Provide the (x, y) coordinate of the cell's center where the given text is located.  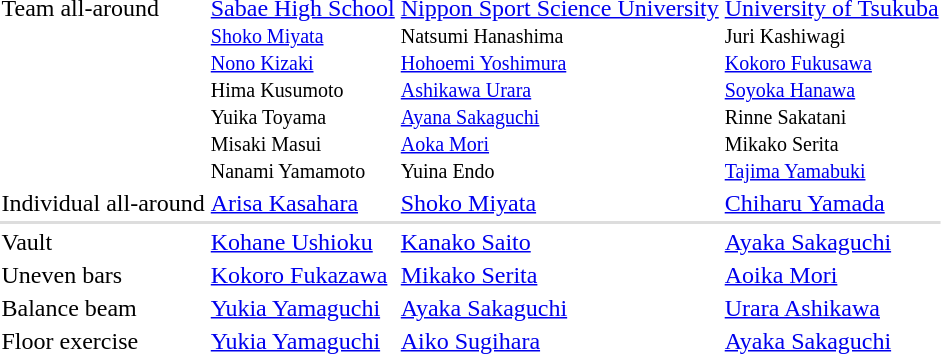
Mikako Serita (560, 275)
Individual all-around (103, 203)
Vault (103, 242)
Arisa Kasahara (302, 203)
Balance beam (103, 308)
Shoko Miyata (560, 203)
Urara Ashikawa (832, 308)
Kanako Saito (560, 242)
Aoika Mori (832, 275)
Kohane Ushioku (302, 242)
Chiharu Yamada (832, 203)
Yukia Yamaguchi (302, 308)
Uneven bars (103, 275)
Kokoro Fukazawa (302, 275)
